Provide the (x, y) coordinate of the cell's center where the given text is located.  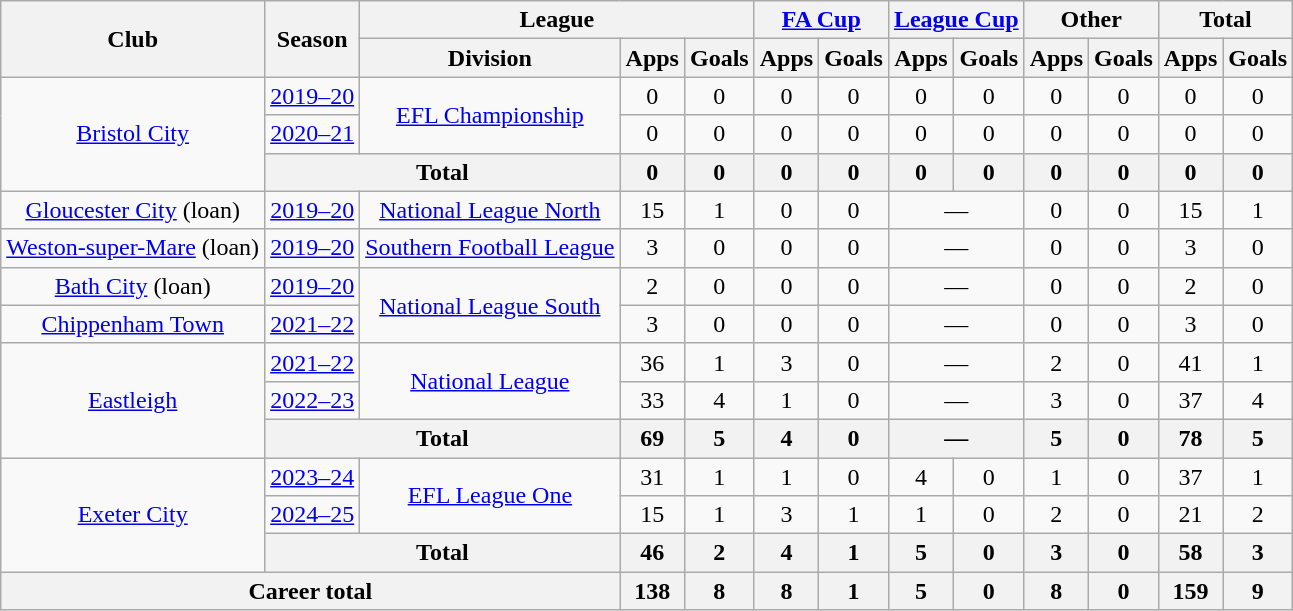
National League South (490, 305)
Southern Football League (490, 248)
League (558, 20)
69 (652, 438)
78 (1190, 438)
46 (652, 553)
2024–25 (312, 515)
Eastleigh (133, 400)
Weston-super-Mare (loan) (133, 248)
Club (133, 39)
33 (652, 400)
EFL League One (490, 496)
Bristol City (133, 134)
41 (1190, 362)
2020–21 (312, 134)
League Cup (956, 20)
Other (1091, 20)
Division (490, 58)
Exeter City (133, 515)
2022–23 (312, 400)
Season (312, 39)
FA Cup (821, 20)
Bath City (loan) (133, 286)
9 (1258, 591)
EFL Championship (490, 115)
31 (652, 477)
Gloucester City (loan) (133, 210)
138 (652, 591)
Career total (310, 591)
159 (1190, 591)
21 (1190, 515)
36 (652, 362)
National League (490, 381)
2023–24 (312, 477)
58 (1190, 553)
National League North (490, 210)
Chippenham Town (133, 324)
